Capture the cell that displays the provided text and extract its (X, Y) central coordinate. 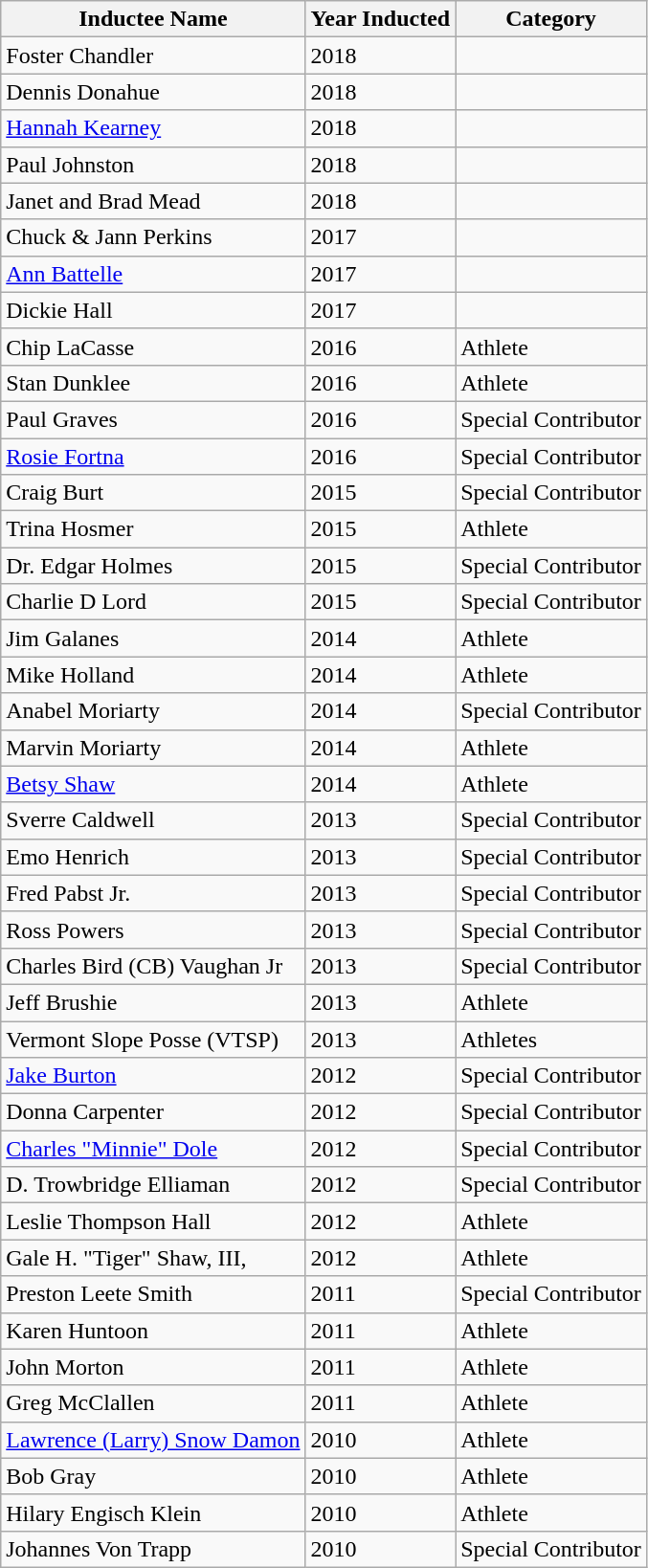
Chip LaCasse (153, 347)
Dickie Hall (153, 310)
Janet and Brad Mead (153, 201)
Inductee Name (153, 19)
Marvin Moriarty (153, 748)
Bob Gray (153, 1476)
Charles "Minnie" Dole (153, 1149)
Stan Dunklee (153, 383)
Charlie D Lord (153, 602)
Lawrence (Larry) Snow Damon (153, 1440)
Gale H. "Tiger" Shaw, III, (153, 1258)
Jake Burton (153, 1076)
Craig Burt (153, 493)
Trina Hosmer (153, 529)
Athletes (551, 1039)
Foster Chandler (153, 56)
Chuck & Jann Perkins (153, 237)
John Morton (153, 1367)
Donna Carpenter (153, 1112)
Hannah Kearney (153, 128)
Category (551, 19)
Betsy Shaw (153, 784)
Anabel Moriarty (153, 711)
Year Inducted (381, 19)
Dr. Edgar Holmes (153, 566)
Charles Bird (CB) Vaughan Jr (153, 966)
Mike Holland (153, 675)
Paul Johnston (153, 165)
Johannes Von Trapp (153, 1549)
D. Trowbridge Elliaman (153, 1185)
Preston Leete Smith (153, 1294)
Emo Henrich (153, 857)
Jeff Brushie (153, 1002)
Karen Huntoon (153, 1331)
Rosie Fortna (153, 457)
Greg McClallen (153, 1403)
Leslie Thompson Hall (153, 1221)
Hilary Engisch Klein (153, 1512)
Jim Galanes (153, 638)
Dennis Donahue (153, 92)
Ross Powers (153, 930)
Ann Battelle (153, 274)
Sverre Caldwell (153, 820)
Paul Graves (153, 419)
Fred Pabst Jr. (153, 893)
Vermont Slope Posse (VTSP) (153, 1039)
